From the cell containing the given text, extract its center point as (x, y) coordinate. 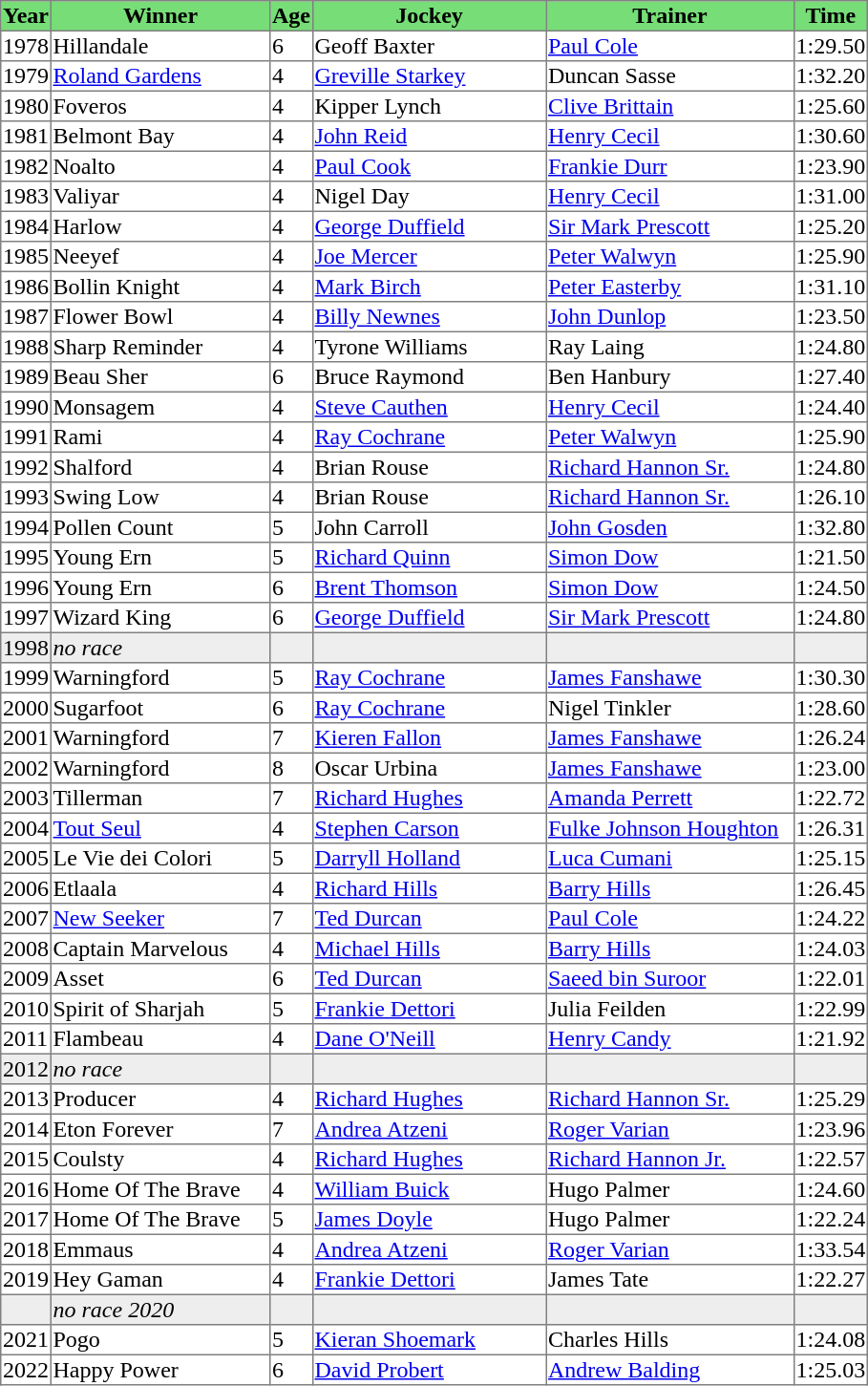
1:28.60 (831, 708)
2002 (26, 768)
Bollin Knight (160, 287)
Nigel Tinkler (670, 708)
Rami (160, 437)
Nigel Day (429, 197)
Swing Low (160, 498)
Kieran Shoemark (429, 1340)
Sharp Reminder (160, 347)
William Buick (429, 1189)
Sugarfoot (160, 708)
1:24.60 (831, 1189)
1989 (26, 377)
Producer (160, 1099)
1:26.45 (831, 888)
2019 (26, 1280)
2001 (26, 738)
1:23.00 (831, 768)
Belmont Bay (160, 137)
1:24.50 (831, 587)
Stephen Carson (429, 828)
1995 (26, 558)
1:30.30 (831, 678)
1983 (26, 197)
1979 (26, 76)
1:24.08 (831, 1340)
Ben Hanbury (670, 377)
1987 (26, 317)
2012 (26, 1069)
Age (291, 16)
Henry Candy (670, 1039)
Neeyef (160, 257)
Oscar Urbina (429, 768)
1993 (26, 498)
Spirit of Sharjah (160, 1009)
1982 (26, 166)
2013 (26, 1099)
1997 (26, 618)
Richard Hannon Jr. (670, 1160)
1:26.24 (831, 738)
1:33.54 (831, 1249)
John Reid (429, 137)
1:22.24 (831, 1220)
1998 (26, 648)
Winner (160, 16)
Etlaala (160, 888)
Andrew Balding (670, 1370)
Kieren Fallon (429, 738)
Geoff Baxter (429, 46)
Ray Laing (670, 347)
1978 (26, 46)
2007 (26, 919)
1:25.15 (831, 859)
1:27.40 (831, 377)
2015 (26, 1160)
Happy Power (160, 1370)
Jockey (429, 16)
1:22.57 (831, 1160)
1:22.27 (831, 1280)
Frankie Durr (670, 166)
John Dunlop (670, 317)
James Tate (670, 1280)
1:23.90 (831, 166)
1:22.99 (831, 1009)
Tout Seul (160, 828)
Time (831, 16)
1999 (26, 678)
Charles Hills (670, 1340)
1990 (26, 407)
1:22.72 (831, 799)
1:23.96 (831, 1129)
Captain Marvelous (160, 949)
2016 (26, 1189)
Beau Sher (160, 377)
Richard Hills (429, 888)
Tyrone Williams (429, 347)
2005 (26, 859)
Harlow (160, 226)
1:24.40 (831, 407)
2004 (26, 828)
2006 (26, 888)
Bruce Raymond (429, 377)
1984 (26, 226)
Greville Starkey (429, 76)
8 (291, 768)
2008 (26, 949)
Clive Brittain (670, 106)
Year (26, 16)
Duncan Sasse (670, 76)
Pollen Count (160, 527)
1:26.31 (831, 828)
Foveros (160, 106)
2014 (26, 1129)
Asset (160, 979)
David Probert (429, 1370)
Emmaus (160, 1249)
1:25.03 (831, 1370)
James Doyle (429, 1220)
Valiyar (160, 197)
Amanda Perrett (670, 799)
Flambeau (160, 1039)
Monsagem (160, 407)
1:25.60 (831, 106)
1992 (26, 467)
Coulsty (160, 1160)
Flower Bowl (160, 317)
Saeed bin Suroor (670, 979)
2003 (26, 799)
1:23.50 (831, 317)
Hey Gaman (160, 1280)
1986 (26, 287)
Dane O'Neill (429, 1039)
Trainer (670, 16)
1:31.10 (831, 287)
Julia Feilden (670, 1009)
2010 (26, 1009)
1:30.60 (831, 137)
John Carroll (429, 527)
2021 (26, 1340)
1:32.20 (831, 76)
1:24.03 (831, 949)
2017 (26, 1220)
Eton Forever (160, 1129)
1:25.20 (831, 226)
1981 (26, 137)
1980 (26, 106)
Tillerman (160, 799)
1:31.00 (831, 197)
Billy Newnes (429, 317)
1:22.01 (831, 979)
John Gosden (670, 527)
1991 (26, 437)
1988 (26, 347)
1:21.92 (831, 1039)
Joe Mercer (429, 257)
Richard Quinn (429, 558)
Paul Cook (429, 166)
1:24.22 (831, 919)
1:29.50 (831, 46)
Darryll Holland (429, 859)
Hillandale (160, 46)
Michael Hills (429, 949)
New Seeker (160, 919)
2018 (26, 1249)
Le Vie dei Colori (160, 859)
1:32.80 (831, 527)
1994 (26, 527)
Roland Gardens (160, 76)
Noalto (160, 166)
Mark Birch (429, 287)
1:21.50 (831, 558)
Steve Cauthen (429, 407)
2009 (26, 979)
Fulke Johnson Houghton (670, 828)
Luca Cumani (670, 859)
Kipper Lynch (429, 106)
no race 2020 (160, 1310)
2000 (26, 708)
Pogo (160, 1340)
2011 (26, 1039)
Shalford (160, 467)
Peter Easterby (670, 287)
1985 (26, 257)
Wizard King (160, 618)
1:26.10 (831, 498)
1:25.29 (831, 1099)
1996 (26, 587)
2022 (26, 1370)
Brent Thomson (429, 587)
